From the cell containing the given text, extract its center point as (X, Y) coordinate. 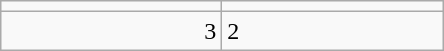
2 (332, 31)
3 (112, 31)
